Provide the (x, y) coordinate of the cell's center where the given text is located.  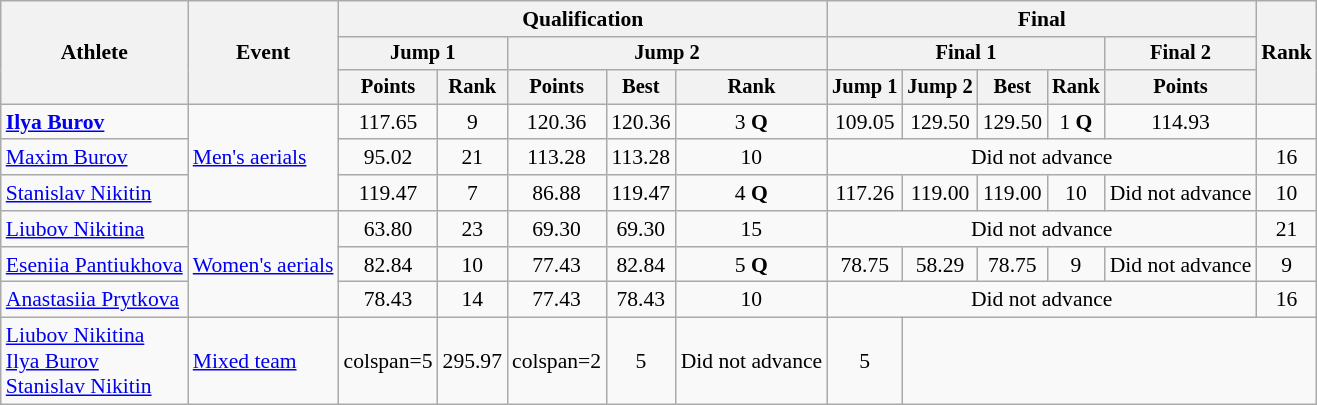
58.29 (940, 265)
23 (472, 229)
Ilya Burov (94, 122)
colspan=5 (388, 362)
Liubov NikitinaIlya BurovStanislav Nikitin (94, 362)
1 Q (1076, 122)
Final 1 (966, 54)
Maxim Burov (94, 158)
Liubov Nikitina (94, 229)
95.02 (388, 158)
117.26 (864, 193)
Qualification (582, 19)
109.05 (864, 122)
Anastasiia Prytkova (94, 300)
4 Q (752, 193)
Athlete (94, 52)
Stanislav Nikitin (94, 193)
114.93 (1181, 122)
63.80 (388, 229)
5 Q (752, 265)
14 (472, 300)
86.88 (556, 193)
Men's aerials (264, 158)
Eseniia Pantiukhova (94, 265)
7 (472, 193)
295.97 (472, 362)
Final (1042, 19)
colspan=2 (556, 362)
3 Q (752, 122)
Mixed team (264, 362)
Women's aerials (264, 264)
117.65 (388, 122)
15 (752, 229)
Final 2 (1181, 54)
Event (264, 52)
